Return the [X, Y] coordinate for the center point of the cell that contains the specified text.  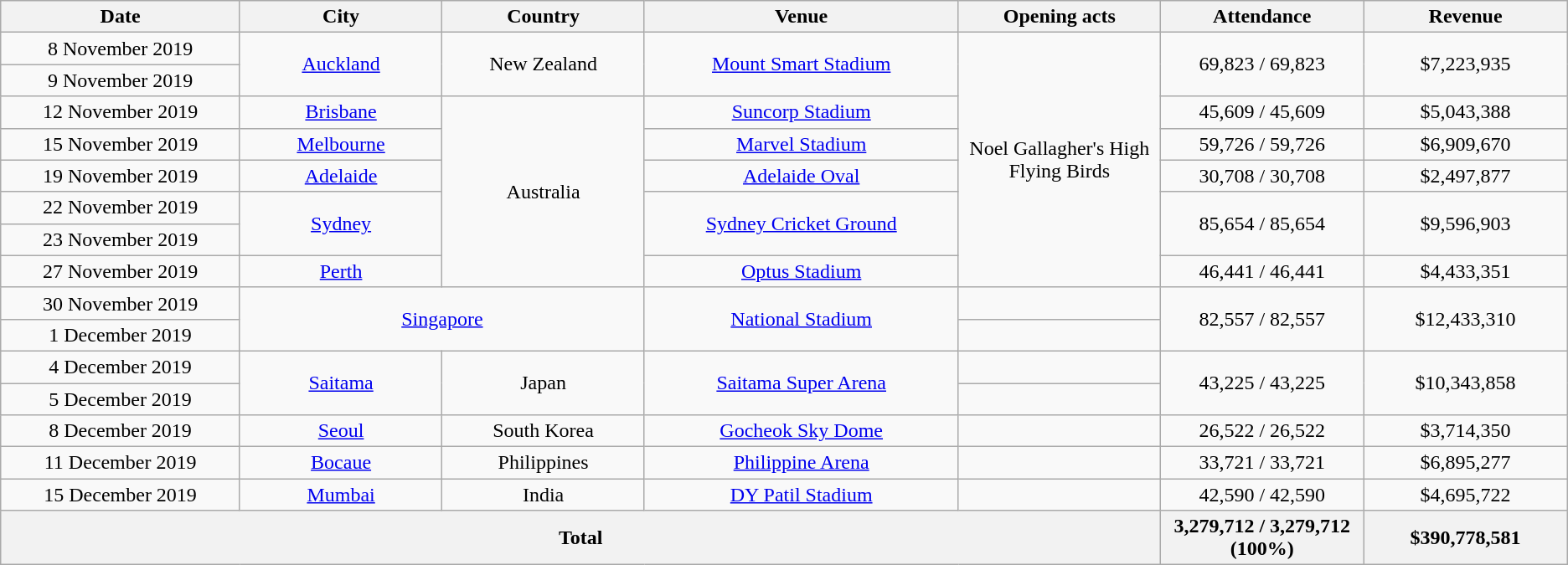
15 November 2019 [121, 144]
1 December 2019 [121, 335]
8 November 2019 [121, 49]
8 December 2019 [121, 431]
$12,433,310 [1466, 319]
42,590 / 42,590 [1262, 495]
Singapore [442, 319]
Perth [340, 271]
Noel Gallagher's High Flying Birds [1060, 160]
National Stadium [801, 319]
$6,895,277 [1466, 463]
69,823 / 69,823 [1262, 64]
Bocaue [340, 463]
$390,778,581 [1466, 537]
Saitama [340, 383]
Saitama Super Arena [801, 383]
Brisbane [340, 112]
$2,497,877 [1466, 176]
City [340, 17]
$6,909,670 [1466, 144]
30,708 / 30,708 [1262, 176]
11 December 2019 [121, 463]
22 November 2019 [121, 208]
33,721 / 33,721 [1262, 463]
Opening acts [1060, 17]
Philippine Arena [801, 463]
Melbourne [340, 144]
Country [544, 17]
Optus Stadium [801, 271]
$7,223,935 [1466, 64]
Auckland [340, 64]
30 November 2019 [121, 303]
India [544, 495]
DY Patil Stadium [801, 495]
19 November 2019 [121, 176]
43,225 / 43,225 [1262, 383]
$9,596,903 [1466, 223]
4 December 2019 [121, 367]
Philippines [544, 463]
Gocheok Sky Dome [801, 431]
82,557 / 82,557 [1262, 319]
Seoul [340, 431]
Suncorp Stadium [801, 112]
5 December 2019 [121, 399]
$3,714,350 [1466, 431]
12 November 2019 [121, 112]
South Korea [544, 431]
$4,695,722 [1466, 495]
Japan [544, 383]
Marvel Stadium [801, 144]
45,609 / 45,609 [1262, 112]
Total [581, 537]
$4,433,351 [1466, 271]
85,654 / 85,654 [1262, 223]
27 November 2019 [121, 271]
Mount Smart Stadium [801, 64]
Venue [801, 17]
46,441 / 46,441 [1262, 271]
Mumbai [340, 495]
26,522 / 26,522 [1262, 431]
9 November 2019 [121, 80]
Australia [544, 192]
Date [121, 17]
$5,043,388 [1466, 112]
23 November 2019 [121, 239]
$10,343,858 [1466, 383]
Sydney [340, 223]
Sydney Cricket Ground [801, 223]
59,726 / 59,726 [1262, 144]
Attendance [1262, 17]
3,279,712 / 3,279,712 (100%) [1262, 537]
Adelaide [340, 176]
New Zealand [544, 64]
15 December 2019 [121, 495]
Revenue [1466, 17]
Adelaide Oval [801, 176]
